Extract the [x, y] coordinate from the center of the cell holding the provided text.  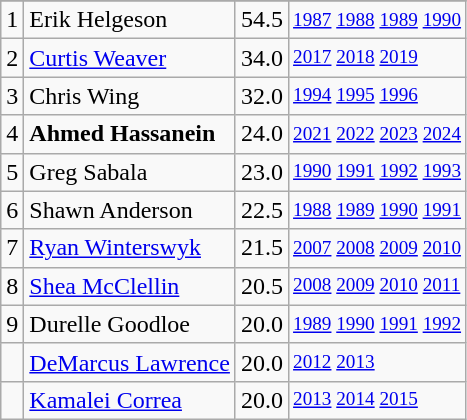
2017 2018 2019 [376, 58]
2021 2022 2023 2024 [376, 134]
1994 1995 1996 [376, 96]
3 [12, 96]
1990 1991 1992 1993 [376, 172]
Chris Wing [130, 96]
1988 1989 1990 1991 [376, 210]
Greg Sabala [130, 172]
DeMarcus Lawrence [130, 362]
7 [12, 248]
Shawn Anderson [130, 210]
2013 2014 2015 [376, 400]
4 [12, 134]
Shea McClellin [130, 286]
54.5 [262, 20]
24.0 [262, 134]
5 [12, 172]
22.5 [262, 210]
2012 2013 [376, 362]
1 [12, 20]
1989 1990 1991 1992 [376, 324]
23.0 [262, 172]
9 [12, 324]
6 [12, 210]
21.5 [262, 248]
32.0 [262, 96]
34.0 [262, 58]
2008 2009 2010 2011 [376, 286]
Kamalei Correa [130, 400]
2007 2008 2009 2010 [376, 248]
8 [12, 286]
Erik Helgeson [130, 20]
20.5 [262, 286]
Curtis Weaver [130, 58]
Ahmed Hassanein [130, 134]
1987 1988 1989 1990 [376, 20]
2 [12, 58]
Ryan Winterswyk [130, 248]
Durelle Goodloe [130, 324]
